Find where the given text appears and provide that cell's center as [X, Y] coordinate. 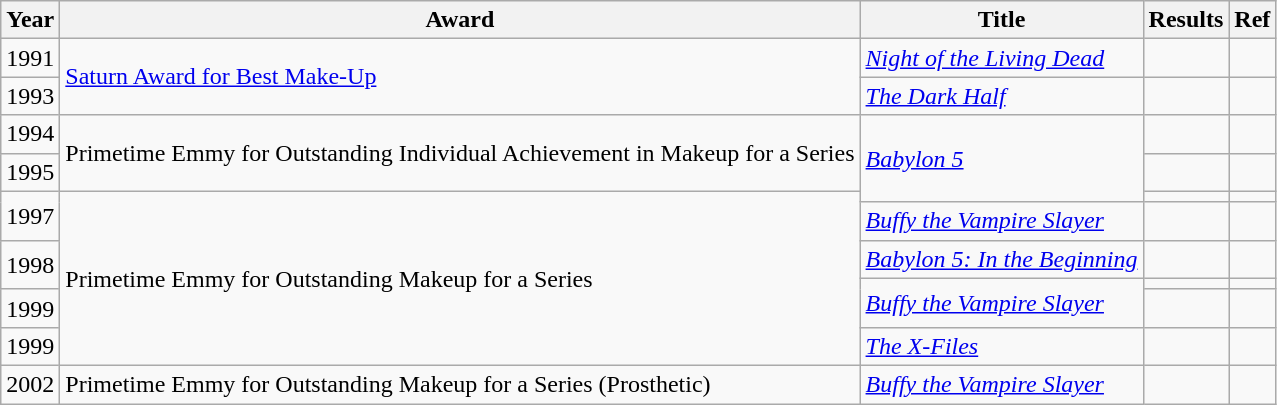
Primetime Emmy for Outstanding Makeup for a Series [460, 278]
1997 [30, 216]
Title [1002, 20]
1993 [30, 96]
The Dark Half [1002, 96]
The X-Files [1002, 346]
1998 [30, 264]
Primetime Emmy for Outstanding Makeup for a Series (Prosthetic) [460, 384]
Babylon 5: In the Beginning [1002, 259]
Babylon 5 [1002, 158]
1994 [30, 134]
Ref [1252, 20]
Saturn Award for Best Make-Up [460, 77]
2002 [30, 384]
1991 [30, 58]
1995 [30, 172]
Night of the Living Dead [1002, 58]
Results [1186, 20]
Primetime Emmy for Outstanding Individual Achievement in Makeup for a Series [460, 153]
Year [30, 20]
Award [460, 20]
